Return the [x, y] coordinate for the center point of the cell that contains the specified text.  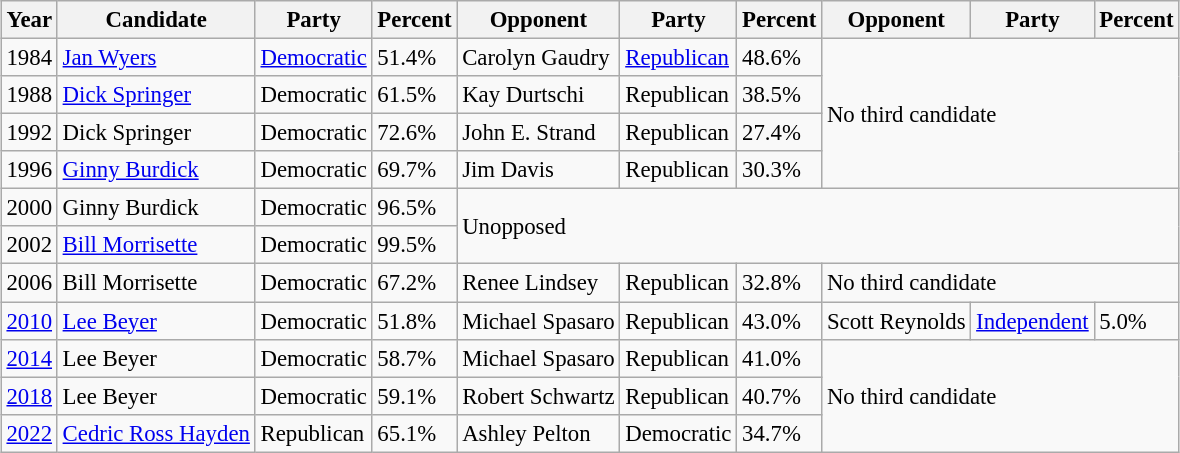
Renee Lindsey [538, 283]
34.7% [780, 433]
1988 [29, 95]
2022 [29, 433]
Jan Wyers [156, 57]
61.5% [414, 95]
72.6% [414, 133]
30.3% [780, 170]
1992 [29, 133]
48.6% [780, 57]
67.2% [414, 283]
Kay Durtschi [538, 95]
Ashley Pelton [538, 433]
Candidate [156, 20]
Carolyn Gaudry [538, 57]
2014 [29, 358]
58.7% [414, 358]
99.5% [414, 245]
Unopposed [818, 226]
Robert Schwartz [538, 396]
27.4% [780, 133]
2010 [29, 321]
32.8% [780, 283]
2000 [29, 208]
1984 [29, 57]
69.7% [414, 170]
2002 [29, 245]
Year [29, 20]
59.1% [414, 396]
51.8% [414, 321]
65.1% [414, 433]
5.0% [1136, 321]
41.0% [780, 358]
Independent [1032, 321]
2018 [29, 396]
Cedric Ross Hayden [156, 433]
Scott Reynolds [896, 321]
38.5% [780, 95]
2006 [29, 283]
51.4% [414, 57]
96.5% [414, 208]
1996 [29, 170]
Jim Davis [538, 170]
43.0% [780, 321]
John E. Strand [538, 133]
40.7% [780, 396]
